Extract the [X, Y] coordinate from the center of the cell holding the provided text.  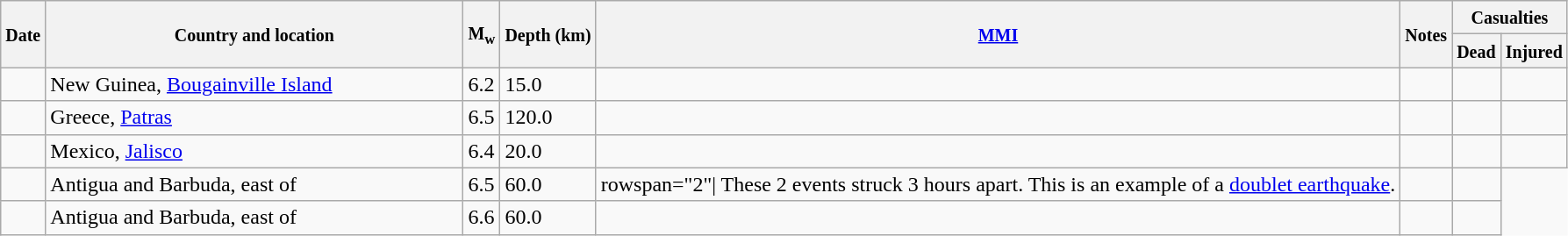
Mw [482, 34]
MMI [999, 34]
20.0 [548, 151]
rowspan="2"| These 2 events struck 3 hours apart. This is an example of a doublet earthquake. [999, 184]
Greece, Patras [254, 118]
Notes [1427, 34]
6.2 [482, 84]
Dead [1477, 51]
Mexico, Jalisco [254, 151]
15.0 [548, 84]
6.6 [482, 218]
New Guinea, Bougainville Island [254, 84]
Depth (km) [548, 34]
Country and location [254, 34]
120.0 [548, 118]
Date [23, 34]
Injured [1534, 51]
6.4 [482, 151]
Casualties [1510, 18]
